Pinpoint the cell where the given text exists, returning its [X, Y] midpoint coordinate. 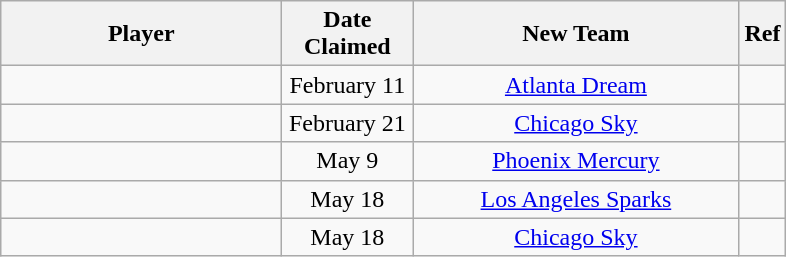
Los Angeles Sparks [576, 199]
Ref [762, 34]
Date Claimed [348, 34]
February 21 [348, 123]
Atlanta Dream [576, 85]
May 9 [348, 161]
New Team [576, 34]
Phoenix Mercury [576, 161]
February 11 [348, 85]
Player [142, 34]
